Extract the [X, Y] coordinate from the center of the cell holding the provided text.  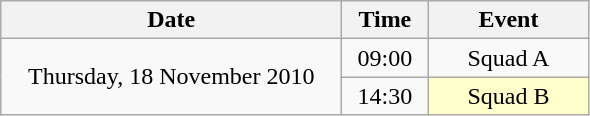
Squad A [508, 58]
09:00 [385, 58]
Date [172, 20]
Event [508, 20]
Time [385, 20]
Thursday, 18 November 2010 [172, 77]
14:30 [385, 96]
Squad B [508, 96]
